Provide the [X, Y] coordinate of the cell's center where the given text is located.  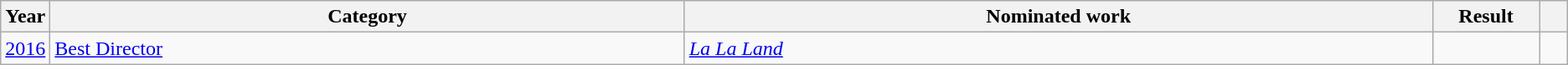
Year [25, 17]
La La Land [1059, 48]
Result [1486, 17]
2016 [25, 48]
Category [367, 17]
Best Director [367, 48]
Nominated work [1059, 17]
